Capture the cell that displays the provided text and extract its [X, Y] central coordinate. 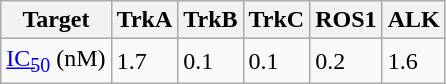
IC50 (nM) [56, 61]
ALK [414, 20]
1.7 [144, 61]
Target [56, 20]
1.6 [414, 61]
TrkA [144, 20]
TrkB [210, 20]
ROS1 [346, 20]
0.2 [346, 61]
TrkC [276, 20]
